Output the [X, Y] coordinate of the center of the cell containing the given text.  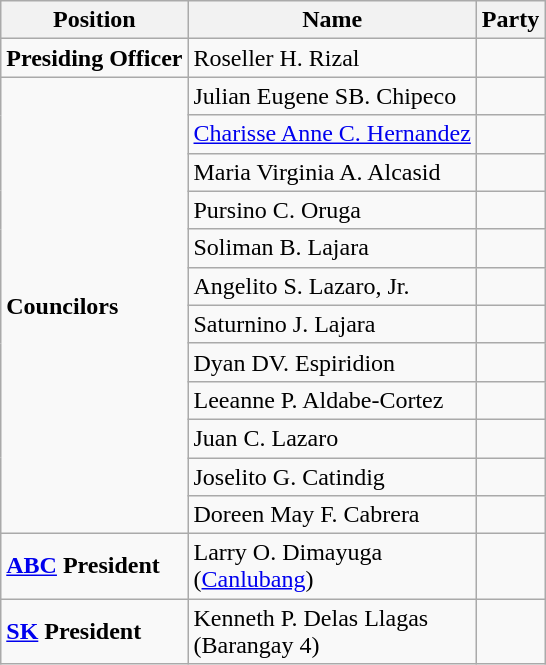
Position [94, 20]
ABC President [94, 566]
Councilors [94, 306]
Maria Virginia A. Alcasid [332, 172]
SK President [94, 632]
Doreen May F. Cabrera [332, 515]
Pursino C. Oruga [332, 210]
Leeanne P. Aldabe-Cortez [332, 400]
Julian Eugene SB. Chipeco [332, 96]
Kenneth P. Delas Llagas(Barangay 4) [332, 632]
Dyan DV. Espiridion [332, 362]
Charisse Anne C. Hernandez [332, 134]
Juan C. Lazaro [332, 438]
Name [332, 20]
Saturnino J. Lajara [332, 324]
Roseller H. Rizal [332, 58]
Larry O. Dimayuga(Canlubang) [332, 566]
Angelito S. Lazaro, Jr. [332, 286]
Soliman B. Lajara [332, 248]
Party [510, 20]
Presiding Officer [94, 58]
Joselito G. Catindig [332, 477]
